Detect which cell encompasses the target text, then output its (X, Y) center coordinate. 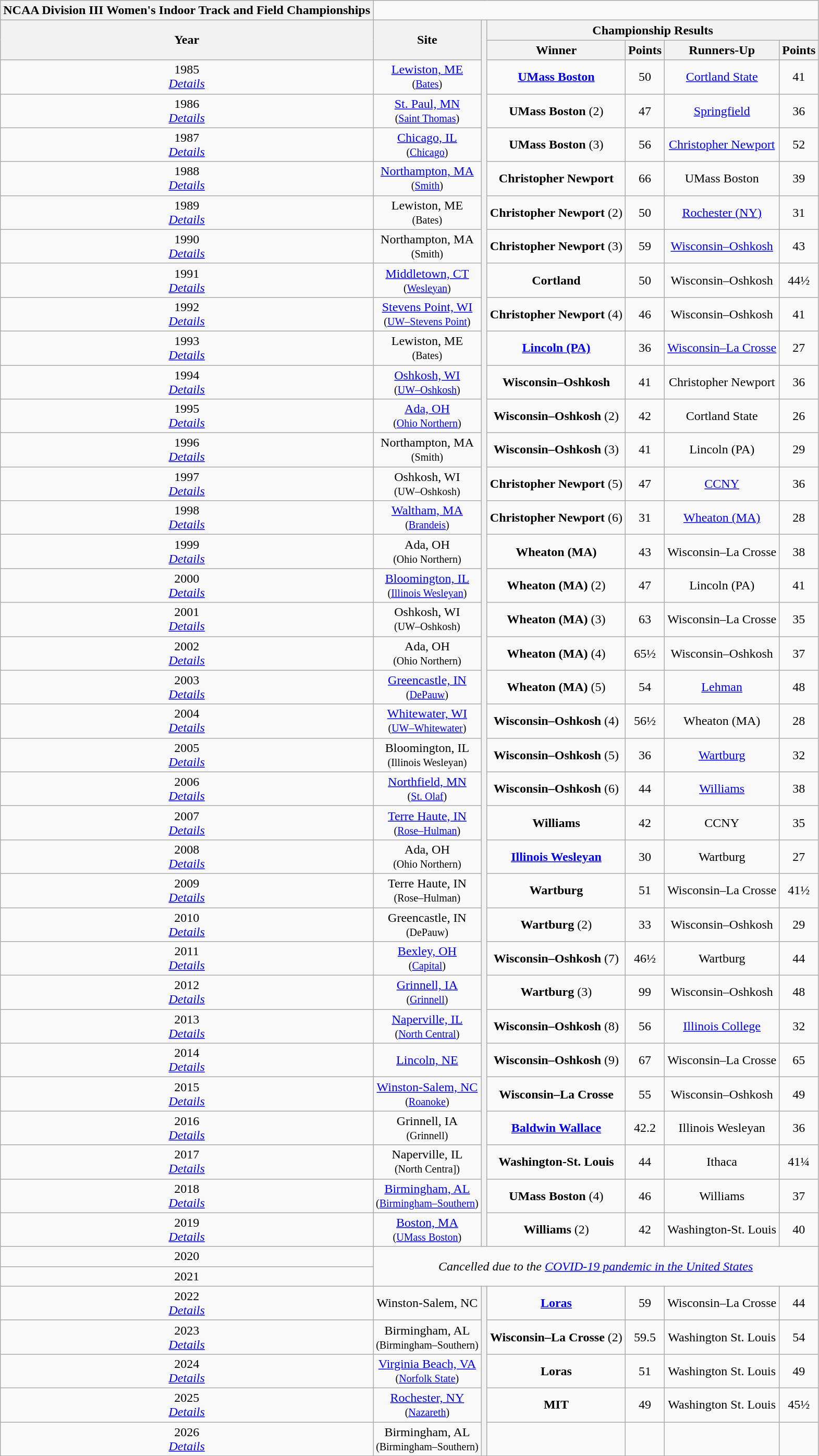
Naperville, IL(North Central) (427, 1027)
Lehman (722, 687)
52 (799, 145)
Cortland (556, 280)
Christopher Newport (5) (556, 484)
2003 Details (187, 687)
46½ (645, 959)
45½ (799, 1405)
2020 (187, 1256)
2024 Details (187, 1371)
Rochester, NY(Nazareth) (427, 1405)
2019 Details (187, 1230)
Virginia Beach, VA(Norfolk State) (427, 1371)
2001 Details (187, 619)
Wisconsin–Oshkosh (4) (556, 721)
Chicago, IL(Chicago) (427, 145)
Wisconsin–La Crosse (2) (556, 1337)
Christopher Newport (2) (556, 213)
Wisconsin–Oshkosh (5) (556, 755)
40 (799, 1230)
1987 Details (187, 145)
Wheaton (MA) (4) (556, 653)
55 (645, 1094)
Year (187, 40)
Lincoln, NE (427, 1060)
Championship Results (653, 30)
Wheaton (MA) (3) (556, 619)
UMass Boston (3) (556, 145)
2014 Details (187, 1060)
MIT (556, 1405)
Williams (2) (556, 1230)
2009 Details (187, 890)
1995 Details (187, 416)
59.5 (645, 1337)
Middletown, CT(Wesleyan) (427, 280)
1999 Details (187, 551)
Winston-Salem, NC (427, 1303)
2018 Details (187, 1195)
Winner (556, 50)
1985 Details (187, 77)
Runners-Up (722, 50)
Christopher Newport (4) (556, 314)
Wisconsin–Oshkosh (8) (556, 1027)
2015 Details (187, 1094)
Wartburg (3) (556, 992)
2000 Details (187, 586)
2011 Details (187, 959)
41½ (799, 890)
Naperville, IL(North Centra]) (427, 1162)
2016 Details (187, 1128)
1992 Details (187, 314)
63 (645, 619)
Whitewater, WI(UW–Whitewater) (427, 721)
Wisconsin–Oshkosh (7) (556, 959)
Wisconsin–Oshkosh (3) (556, 450)
St. Paul, MN(Saint Thomas) (427, 110)
1990 Details (187, 246)
1989 Details (187, 213)
2023 Details (187, 1337)
1998 Details (187, 518)
UMass Boston (4) (556, 1195)
44½ (799, 280)
1997 Details (187, 484)
2008 Details (187, 857)
Winston-Salem, NC(Roanoke) (427, 1094)
2006 Details (187, 789)
Wheaton (MA) (2) (556, 586)
2025 Details (187, 1405)
Site (427, 40)
Ithaca (722, 1162)
66 (645, 178)
39 (799, 178)
1986 Details (187, 110)
41¼ (799, 1162)
Bexley, OH(Capital) (427, 959)
NCAA Division III Women's Indoor Track and Field Championships (187, 10)
2005 Details (187, 755)
Northfield, MN(St. Olaf) (427, 789)
99 (645, 992)
Wisconsin–Oshkosh (2) (556, 416)
UMass Boston (2) (556, 110)
2012 Details (187, 992)
1996 Details (187, 450)
42.2 (645, 1128)
Christopher Newport (6) (556, 518)
Wartburg (2) (556, 924)
2002 Details (187, 653)
Boston, MA(UMass Boston) (427, 1230)
Christopher Newport (3) (556, 246)
Baldwin Wallace (556, 1128)
1991 Details (187, 280)
Wisconsin–Oshkosh (9) (556, 1060)
1988 Details (187, 178)
Cancelled due to the COVID-19 pandemic in the United States (596, 1266)
65 (799, 1060)
65½ (645, 653)
2021 (187, 1276)
1994 Details (187, 381)
30 (645, 857)
Rochester (NY) (722, 213)
Waltham, MA(Brandeis) (427, 518)
Wisconsin–Oshkosh (6) (556, 789)
2022 Details (187, 1303)
2010 Details (187, 924)
2004 Details (187, 721)
56½ (645, 721)
Illinois College (722, 1027)
Springfield (722, 110)
26 (799, 416)
2007 Details (187, 822)
2017 Details (187, 1162)
Stevens Point, WI(UW–Stevens Point) (427, 314)
2026 Details (187, 1438)
2013 Details (187, 1027)
1993 Details (187, 348)
Wheaton (MA) (5) (556, 687)
67 (645, 1060)
33 (645, 924)
